Provide the (x, y) coordinate of the cell's center where the given text is located.  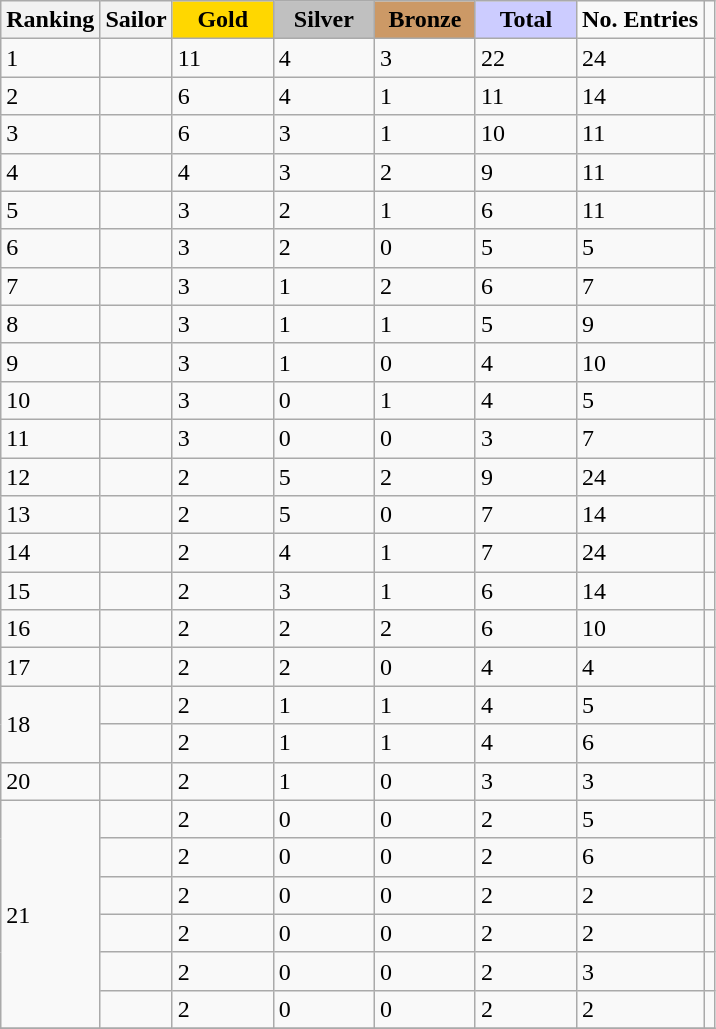
Sailor (136, 20)
16 (50, 629)
13 (50, 515)
No. Entries (640, 20)
20 (50, 781)
15 (50, 591)
Ranking (50, 20)
Silver (324, 20)
Bronze (424, 20)
17 (50, 667)
18 (50, 724)
21 (50, 914)
12 (50, 477)
Total (526, 20)
8 (50, 324)
Gold (222, 20)
22 (526, 58)
